Scan for the cell matching the given text and deliver its (x, y) coordinate at center. 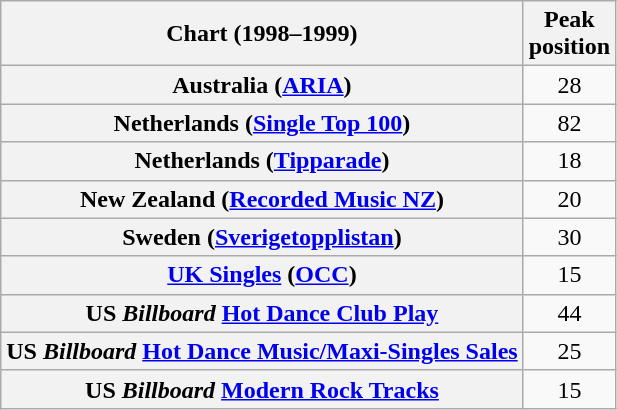
US Billboard Hot Dance Music/Maxi-Singles Sales (262, 351)
30 (569, 237)
18 (569, 161)
US Billboard Hot Dance Club Play (262, 313)
US Billboard Modern Rock Tracks (262, 389)
20 (569, 199)
82 (569, 123)
Australia (ARIA) (262, 85)
Netherlands (Single Top 100) (262, 123)
Peakposition (569, 34)
New Zealand (Recorded Music NZ) (262, 199)
Chart (1998–1999) (262, 34)
25 (569, 351)
UK Singles (OCC) (262, 275)
Netherlands (Tipparade) (262, 161)
28 (569, 85)
Sweden (Sverigetopplistan) (262, 237)
44 (569, 313)
